Identify which cell holds the provided text, then report its (X, Y) central coordinate. 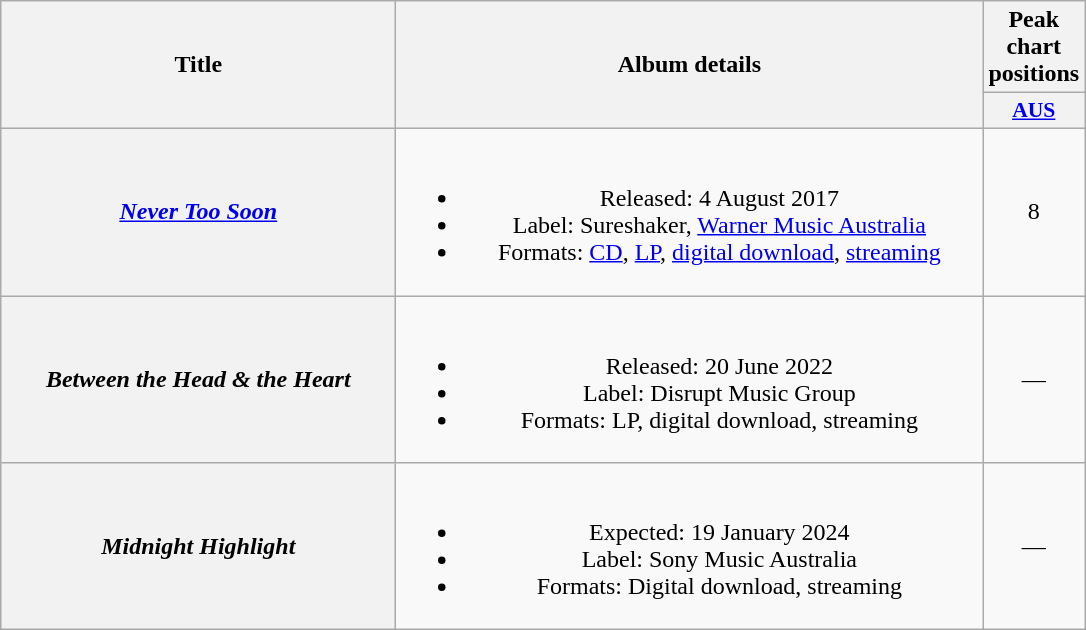
8 (1034, 212)
Between the Head & the Heart (198, 380)
Released: 20 June 2022Label: Disrupt Music GroupFormats: LP, digital download, streaming (690, 380)
Never Too Soon (198, 212)
Peak chart positions (1034, 47)
Title (198, 65)
AUS (1034, 111)
Midnight Highlight (198, 546)
Expected: 19 January 2024Label: Sony Music AustraliaFormats: Digital download, streaming (690, 546)
Album details (690, 65)
Released: 4 August 2017Label: Sureshaker, Warner Music AustraliaFormats: CD, LP, digital download, streaming (690, 212)
